Locate the cell with the specified text and output its [X, Y] center coordinate. 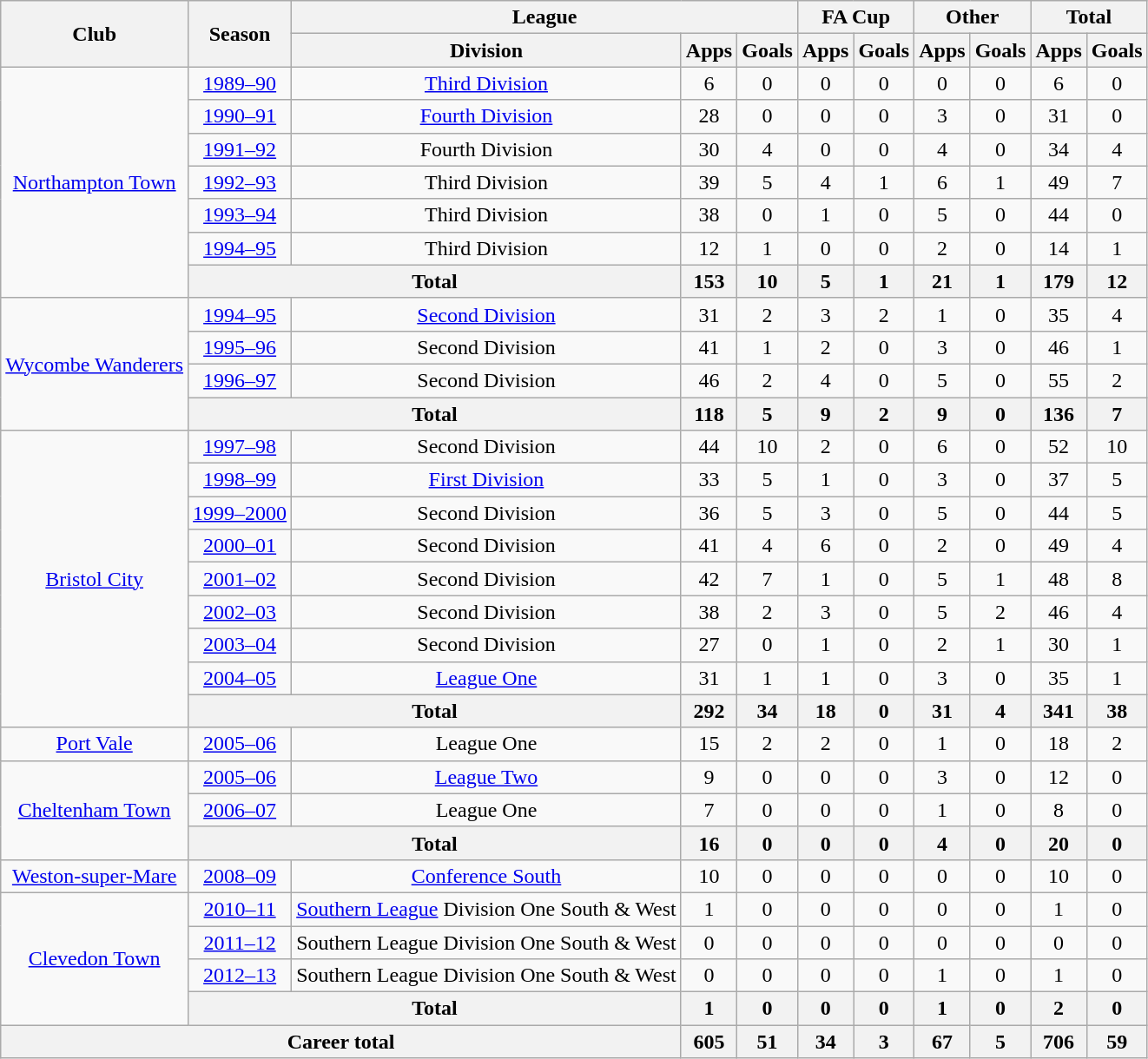
Conference South [486, 876]
118 [709, 414]
1993–94 [240, 215]
2000–01 [240, 546]
1996–97 [240, 380]
292 [709, 711]
42 [709, 579]
15 [709, 744]
Other [973, 17]
2011–12 [240, 942]
2004–05 [240, 678]
36 [709, 513]
67 [942, 1042]
Cheltenham Town [95, 810]
1997–98 [240, 447]
341 [1059, 711]
First Division [486, 480]
706 [1059, 1042]
52 [1059, 447]
1995–96 [240, 347]
Club [95, 34]
37 [1059, 480]
2012–13 [240, 976]
605 [709, 1042]
Career total [341, 1042]
Weston-super-Mare [95, 876]
Division [486, 50]
55 [1059, 380]
14 [1059, 248]
28 [709, 116]
59 [1117, 1042]
179 [1059, 281]
Bristol City [95, 580]
20 [1059, 843]
1991–92 [240, 149]
48 [1059, 579]
2002–03 [240, 612]
21 [942, 281]
FA Cup [855, 17]
League Two [486, 777]
Northampton Town [95, 182]
League [545, 17]
39 [709, 182]
27 [709, 645]
2003–04 [240, 645]
2008–09 [240, 876]
Season [240, 34]
1999–2000 [240, 513]
33 [709, 480]
2006–07 [240, 810]
Port Vale [95, 744]
153 [709, 281]
1998–99 [240, 480]
51 [768, 1042]
2001–02 [240, 579]
1990–91 [240, 116]
136 [1059, 414]
Clevedon Town [95, 958]
Wycombe Wanderers [95, 364]
16 [709, 843]
2010–11 [240, 909]
1992–93 [240, 182]
1989–90 [240, 83]
